Return (x, y) of the center of cell containing provided text 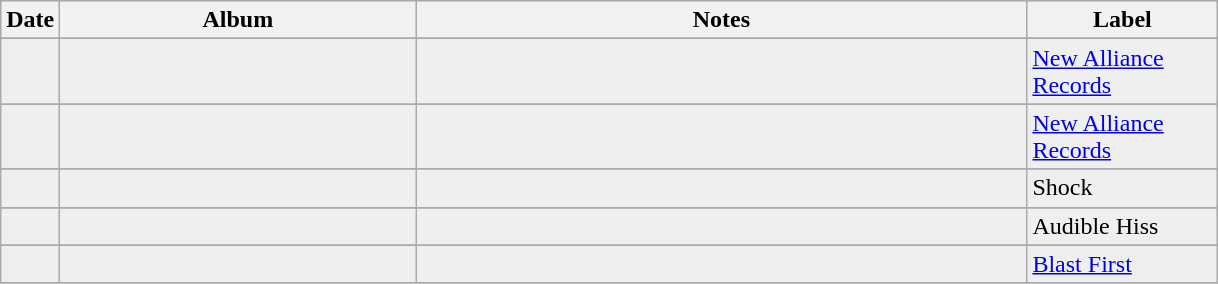
Shock (1122, 188)
Album (238, 20)
Label (1122, 20)
Date (30, 20)
Audible Hiss (1122, 226)
Blast First (1122, 264)
Notes (722, 20)
